From the cell containing the given text, extract its center point as (x, y) coordinate. 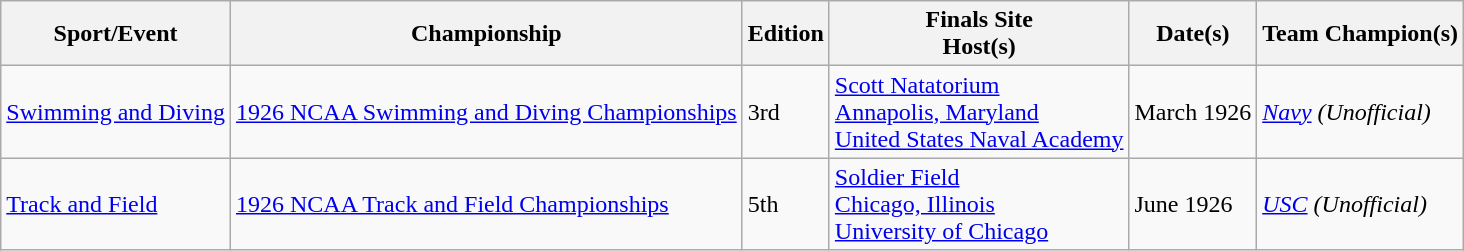
1926 NCAA Track and Field Championships (486, 204)
Navy (Unofficial) (1360, 112)
USC (Unofficial) (1360, 204)
Scott NatatoriumAnnapolis, MarylandUnited States Naval Academy (979, 112)
Soldier FieldChicago, IllinoisUniversity of Chicago (979, 204)
5th (786, 204)
3rd (786, 112)
Date(s) (1193, 34)
Edition (786, 34)
June 1926 (1193, 204)
Swimming and Diving (116, 112)
Finals SiteHost(s) (979, 34)
1926 NCAA Swimming and Diving Championships (486, 112)
March 1926 (1193, 112)
Track and Field (116, 204)
Sport/Event (116, 34)
Championship (486, 34)
Team Champion(s) (1360, 34)
